Pinpoint the cell where the given text exists, returning its [X, Y] midpoint coordinate. 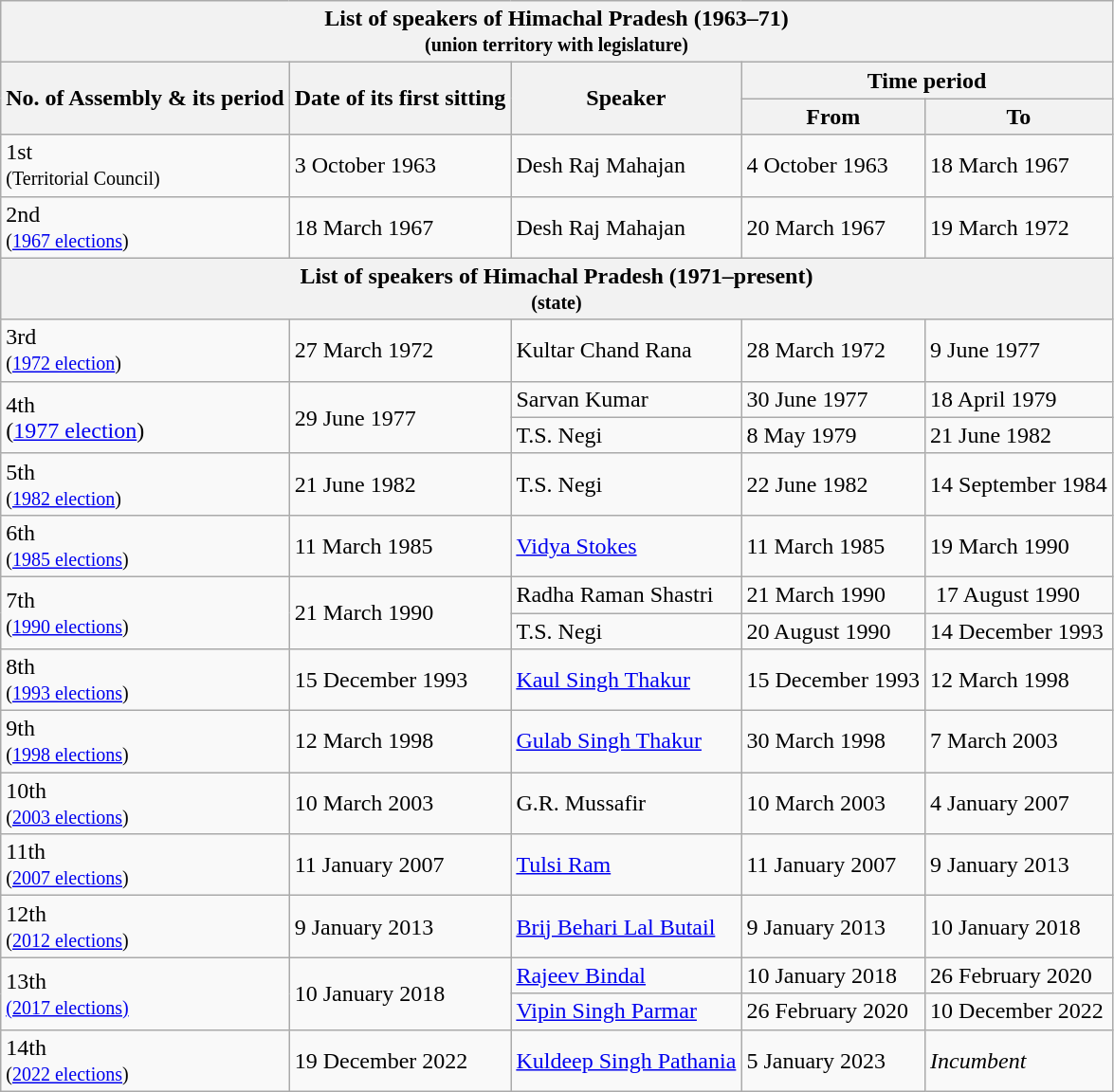
11th(2007 elections) [145, 864]
18 April 1979 [1019, 399]
4 January 2007 [1019, 804]
From [833, 117]
Rajeev Bindal [626, 975]
3rd(1972 election) [145, 351]
14 December 1993 [1019, 630]
3 October 1963 [400, 165]
30 June 1977 [833, 399]
29 June 1977 [400, 417]
List of speakers of Himachal Pradesh (1971–present)(state) [557, 288]
Kaul Singh Thakur [626, 681]
Date of its first sitting [400, 99]
13th(2017 elections) [145, 993]
Brij Behari Lal Butail [626, 927]
19 March 1990 [1019, 546]
20 August 1990 [833, 630]
6th(1985 elections) [145, 546]
List of speakers of Himachal Pradesh (1963–71)(union territory with legislature) [557, 32]
7 March 2003 [1019, 741]
19 December 2022 [400, 1060]
7th(1990 elections) [145, 612]
5 January 2023 [833, 1060]
27 March 1972 [400, 351]
9th(1998 elections) [145, 741]
Sarvan Kumar [626, 399]
8th(1993 elections) [145, 681]
5th(1982 election) [145, 483]
4th(1977 election) [145, 417]
Time period [927, 81]
19 March 1972 [1019, 227]
4 October 1963 [833, 165]
Vidya Stokes [626, 546]
Tulsi Ram [626, 864]
10 December 2022 [1019, 1011]
G.R. Mussafir [626, 804]
To [1019, 117]
12th(2012 elections) [145, 927]
14 September 1984 [1019, 483]
1st(Territorial Council) [145, 165]
20 March 1967 [833, 227]
Kultar Chand Rana [626, 351]
Speaker [626, 99]
2nd(1967 elections) [145, 227]
30 March 1998 [833, 741]
Gulab Singh Thakur [626, 741]
9 June 1977 [1019, 351]
14th(2022 elections) [145, 1060]
8 May 1979 [833, 435]
22 June 1982 [833, 483]
Incumbent [1019, 1060]
28 March 1972 [833, 351]
No. of Assembly & its period [145, 99]
17 August 1990 [1019, 594]
Radha Raman Shastri [626, 594]
10th(2003 elections) [145, 804]
Vipin Singh Parmar [626, 1011]
Kuldeep Singh Pathania [626, 1060]
